Provide the (X, Y) coordinate of the cell's center where the given text is located.  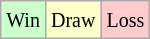
Win (24, 20)
Draw (72, 20)
Loss (126, 20)
